Output the (x, y) coordinate of the center of the cell containing the given text.  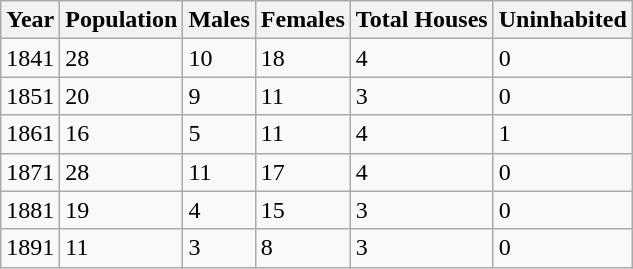
Uninhabited (562, 20)
1841 (30, 58)
Total Houses (422, 20)
1851 (30, 96)
20 (122, 96)
15 (302, 210)
16 (122, 134)
1871 (30, 172)
1 (562, 134)
8 (302, 248)
1881 (30, 210)
Females (302, 20)
1861 (30, 134)
19 (122, 210)
Population (122, 20)
Year (30, 20)
Males (219, 20)
9 (219, 96)
10 (219, 58)
18 (302, 58)
5 (219, 134)
1891 (30, 248)
17 (302, 172)
